Scan for the cell matching the given text and deliver its [X, Y] coordinate at center. 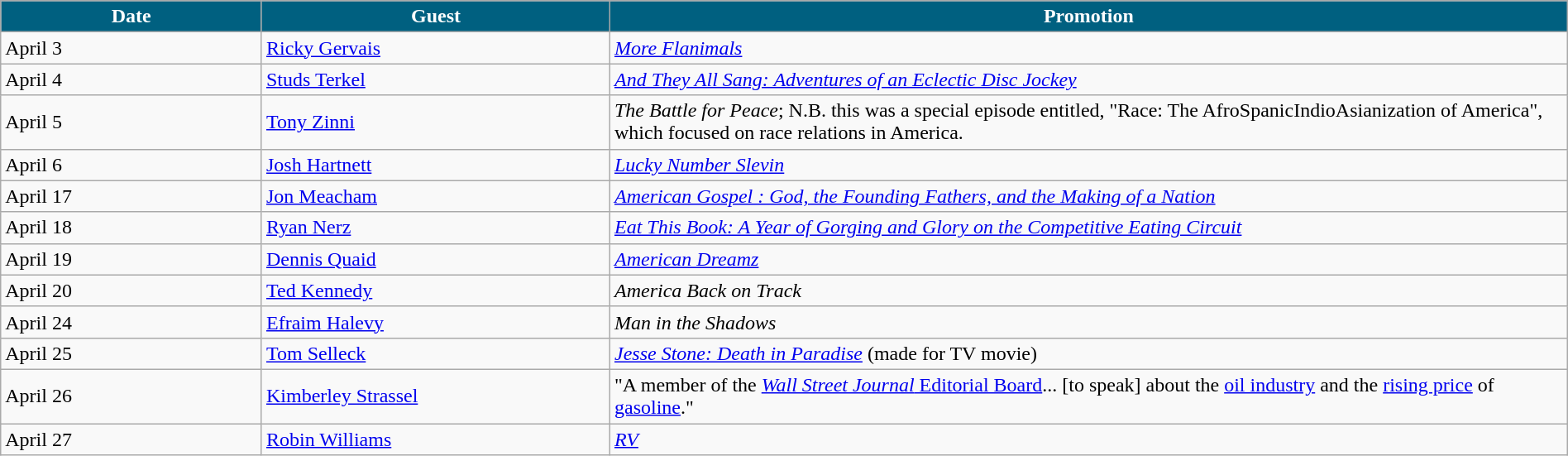
RV [1088, 439]
April 26 [131, 396]
April 20 [131, 290]
Josh Hartnett [435, 165]
April 25 [131, 353]
Lucky Number Slevin [1088, 165]
Guest [435, 17]
April 4 [131, 79]
More Flanimals [1088, 48]
Jon Meacham [435, 196]
American Dreamz [1088, 259]
April 17 [131, 196]
Ricky Gervais [435, 48]
Ted Kennedy [435, 290]
Man in the Shadows [1088, 322]
April 27 [131, 439]
Tom Selleck [435, 353]
And They All Sang: Adventures of an Eclectic Disc Jockey [1088, 79]
Kimberley Strassel [435, 396]
"A member of the Wall Street Journal Editorial Board... [to speak] about the oil industry and the rising price of gasoline." [1088, 396]
Jesse Stone: Death in Paradise (made for TV movie) [1088, 353]
Eat This Book: A Year of Gorging and Glory on the Competitive Eating Circuit [1088, 228]
Efraim Halevy [435, 322]
Studs Terkel [435, 79]
April 24 [131, 322]
Ryan Nerz [435, 228]
Robin Williams [435, 439]
April 3 [131, 48]
April 6 [131, 165]
Dennis Quaid [435, 259]
Tony Zinni [435, 122]
Date [131, 17]
April 5 [131, 122]
April 18 [131, 228]
American Gospel : God, the Founding Fathers, and the Making of a Nation [1088, 196]
Promotion [1088, 17]
April 19 [131, 259]
America Back on Track [1088, 290]
